Scan for the cell matching the given text and deliver its [x, y] coordinate at center. 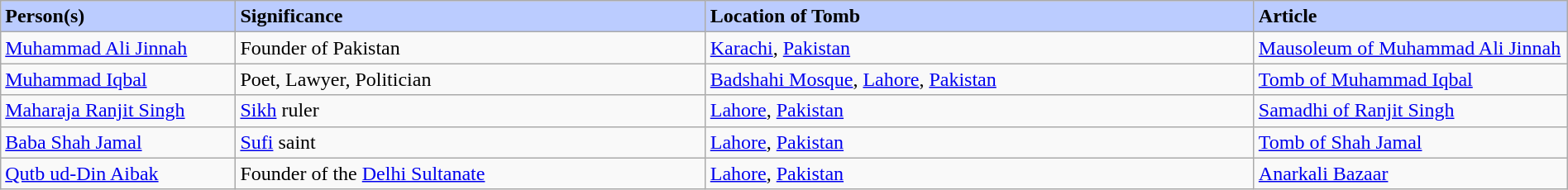
Muhammad Iqbal [118, 79]
Baba Shah Jamal [118, 142]
Badshahi Mosque, Lahore, Pakistan [979, 79]
Significance [471, 17]
Tomb of Shah Jamal [1411, 142]
Article [1411, 17]
Location of Tomb [979, 17]
Samadhi of Ranjit Singh [1411, 111]
Poet, Lawyer, Politician [471, 79]
Sufi saint [471, 142]
Person(s) [118, 17]
Sikh ruler [471, 111]
Muhammad Ali Jinnah [118, 48]
Tomb of Muhammad Iqbal [1411, 79]
Maharaja Ranjit Singh [118, 111]
Founder of Pakistan [471, 48]
Mausoleum of Muhammad Ali Jinnah [1411, 48]
Anarkali Bazaar [1411, 173]
Founder of the Delhi Sultanate [471, 173]
Karachi, Pakistan [979, 48]
Qutb ud-Din Aibak [118, 173]
